Identify which cell holds the provided text, then report its [x, y] central coordinate. 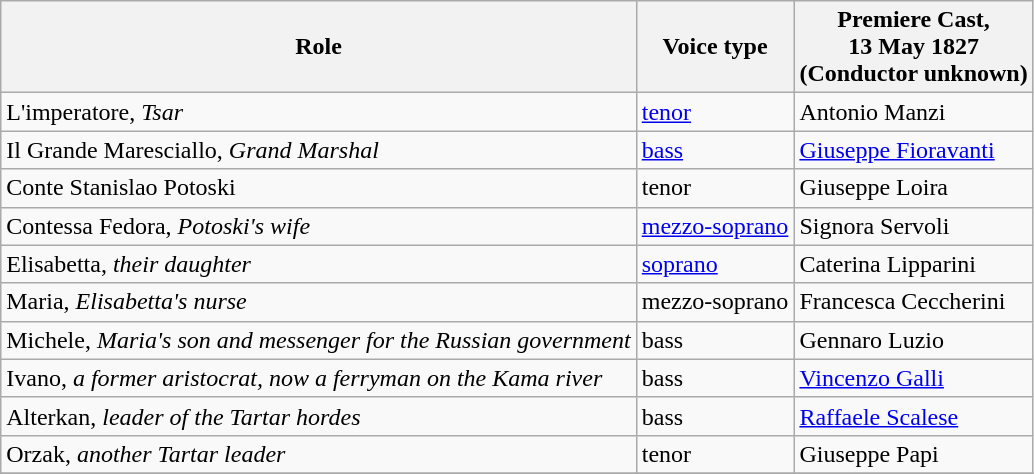
Vincenzo Galli [914, 378]
Gennaro Luzio [914, 340]
Ivano, a former aristocrat, now a ferryman on the Kama river [318, 378]
Raffaele Scalese [914, 416]
Giuseppe Papi [914, 454]
Voice type [715, 47]
Alterkan, leader of the Tartar hordes [318, 416]
Michele, Maria's son and messenger for the Russian government [318, 340]
Contessa Fedora, Potoski's wife [318, 226]
Il Grande Maresciallo, Grand Marshal [318, 150]
Giuseppe Fioravanti [914, 150]
Role [318, 47]
L'imperatore, Tsar [318, 112]
Conte Stanislao Potoski [318, 188]
Signora Servoli [914, 226]
Caterina Lipparini [914, 264]
Francesca Ceccherini [914, 302]
Antonio Manzi [914, 112]
Giuseppe Loira [914, 188]
Orzak, another Tartar leader [318, 454]
Elisabetta, their daughter [318, 264]
Premiere Cast,13 May 1827(Conductor unknown) [914, 47]
Maria, Elisabetta's nurse [318, 302]
soprano [715, 264]
